For the text-containing cell, return its midpoint in [X, Y] coordinate format. 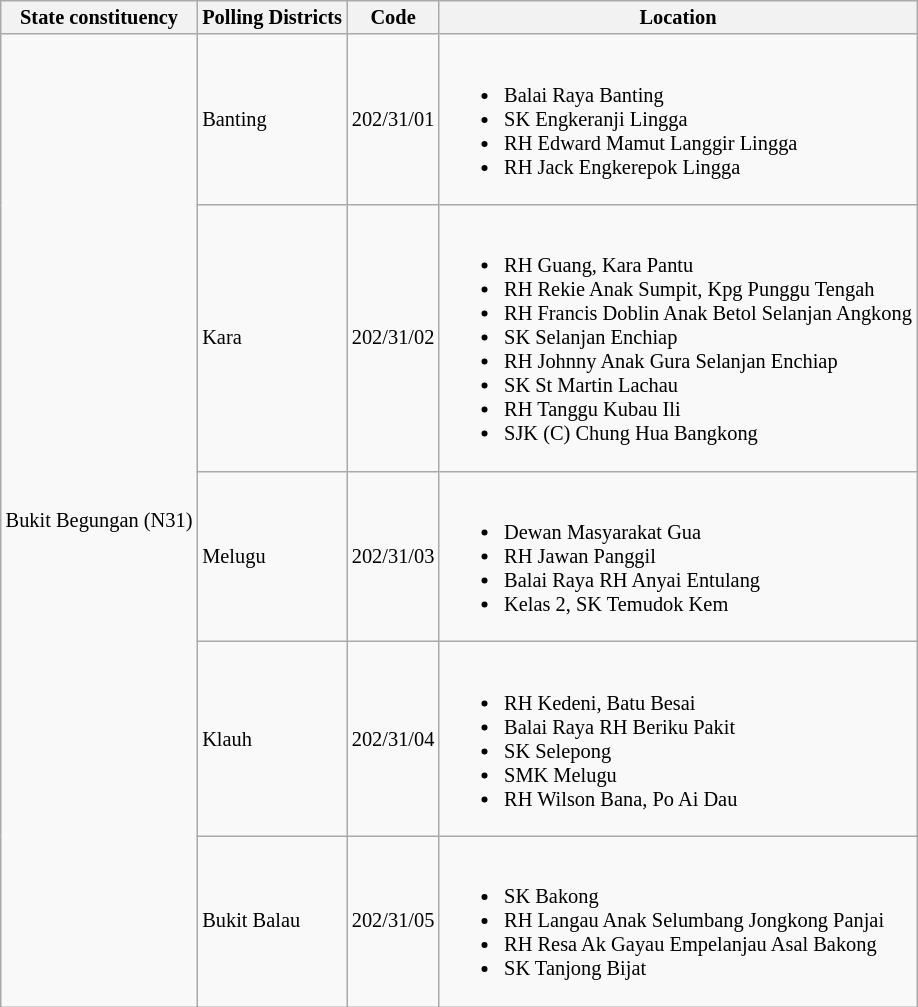
Polling Districts [272, 17]
202/31/03 [393, 556]
Balai Raya BantingSK Engkeranji LinggaRH Edward Mamut Langgir LinggaRH Jack Engkerepok Lingga [678, 119]
Banting [272, 119]
Bukit Balau [272, 921]
Kara [272, 337]
Dewan Masyarakat GuaRH Jawan PanggilBalai Raya RH Anyai EntulangKelas 2, SK Temudok Kem [678, 556]
202/31/02 [393, 337]
SK BakongRH Langau Anak Selumbang Jongkong PanjaiRH Resa Ak Gayau Empelanjau Asal BakongSK Tanjong Bijat [678, 921]
202/31/01 [393, 119]
State constituency [100, 17]
Bukit Begungan (N31) [100, 520]
Klauh [272, 738]
Code [393, 17]
202/31/04 [393, 738]
Melugu [272, 556]
Location [678, 17]
RH Kedeni, Batu BesaiBalai Raya RH Beriku PakitSK SelepongSMK MeluguRH Wilson Bana, Po Ai Dau [678, 738]
202/31/05 [393, 921]
